Determine the [X, Y] coordinate at the center of the cell enclosing the given text.  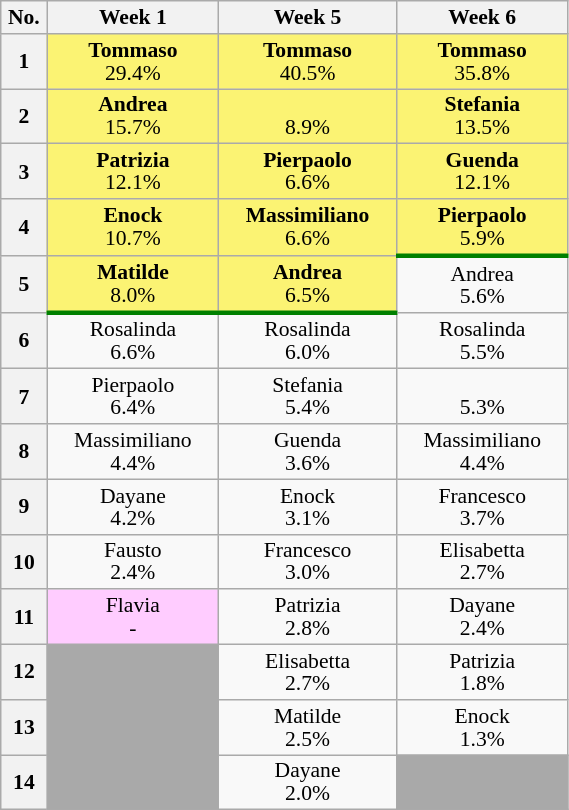
8 [24, 452]
Andrea6.5% [308, 284]
Week 1 [133, 18]
Rosalinda5.5% [482, 340]
Tommaso40.5% [308, 62]
Tommaso29.4% [133, 62]
8.9% [308, 116]
Enock3.1% [308, 506]
10 [24, 562]
Tommaso35.8% [482, 62]
2 [24, 116]
Dayane2.4% [482, 618]
Andrea15.7% [133, 116]
4 [24, 228]
9 [24, 506]
Pierpaolo5.9% [482, 228]
Guenda12.1% [482, 172]
Francesco3.7% [482, 506]
Matilde2.5% [308, 728]
6 [24, 340]
Patrizia12.1% [133, 172]
Rosalinda6.6% [133, 340]
Week 6 [482, 18]
Rosalinda6.0% [308, 340]
7 [24, 396]
Stefania5.4% [308, 396]
5.3% [482, 396]
Fausto2.4% [133, 562]
Week 5 [308, 18]
Patrizia1.8% [482, 672]
Guenda3.6% [308, 452]
5 [24, 284]
Pierpaolo6.4% [133, 396]
Andrea5.6% [482, 284]
13 [24, 728]
Matilde8.0% [133, 284]
12 [24, 672]
Flavia- [133, 618]
Pierpaolo6.6% [308, 172]
No. [24, 18]
1 [24, 62]
Dayane4.2% [133, 506]
Enock1.3% [482, 728]
3 [24, 172]
Dayane2.0% [308, 782]
Francesco3.0% [308, 562]
11 [24, 618]
14 [24, 782]
Stefania13.5% [482, 116]
Massimiliano6.6% [308, 228]
Enock10.7% [133, 228]
Patrizia2.8% [308, 618]
